Capture the cell that displays the provided text and extract its (x, y) central coordinate. 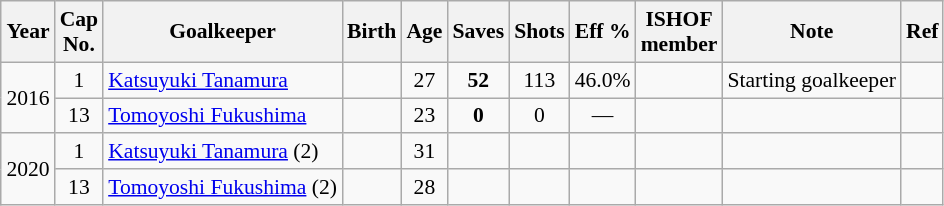
Shots (540, 32)
52 (478, 80)
27 (424, 80)
Goalkeeper (222, 32)
113 (540, 80)
31 (424, 152)
Birth (372, 32)
Tomoyoshi Fukushima (222, 116)
Note (812, 32)
CapNo. (80, 32)
ISHOFmember (680, 32)
— (603, 116)
23 (424, 116)
Eff % (603, 32)
28 (424, 187)
Katsuyuki Tanamura (222, 80)
Ref (922, 32)
Katsuyuki Tanamura (2) (222, 152)
2020 (28, 170)
2016 (28, 98)
Year (28, 32)
Saves (478, 32)
Starting goalkeeper (812, 80)
Age (424, 32)
46.0% (603, 80)
Tomoyoshi Fukushima (2) (222, 187)
